Return (X, Y) of the center of cell containing provided text 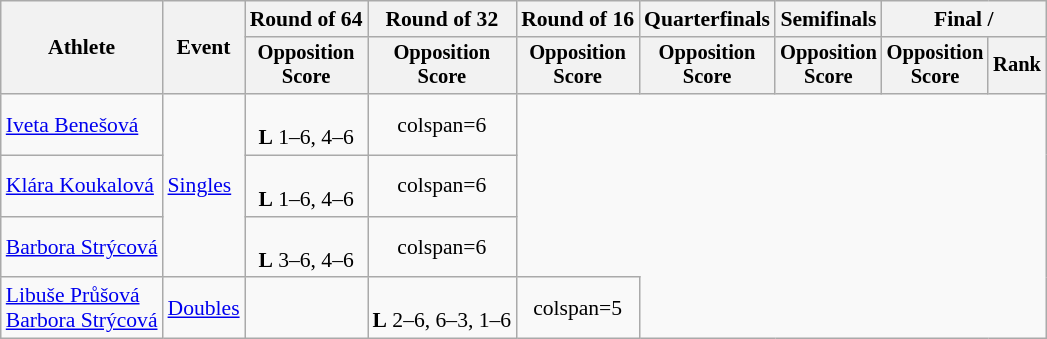
Iveta Benešová (82, 124)
Rank (1017, 66)
L 3–6, 4–6 (306, 248)
Final / (964, 19)
Semifinals (828, 19)
Libuše PrůšováBarbora Strýcová (82, 308)
Event (204, 48)
Doubles (204, 308)
Quarterfinals (707, 19)
Round of 32 (442, 19)
Klára Koukalová (82, 186)
Round of 64 (306, 19)
Barbora Strýcová (82, 248)
Athlete (82, 48)
Singles (204, 186)
Round of 16 (578, 19)
colspan=5 (578, 308)
L 2–6, 6–3, 1–6 (442, 308)
